Search for the cell housing the specified text and yield its [X, Y] center coordinate. 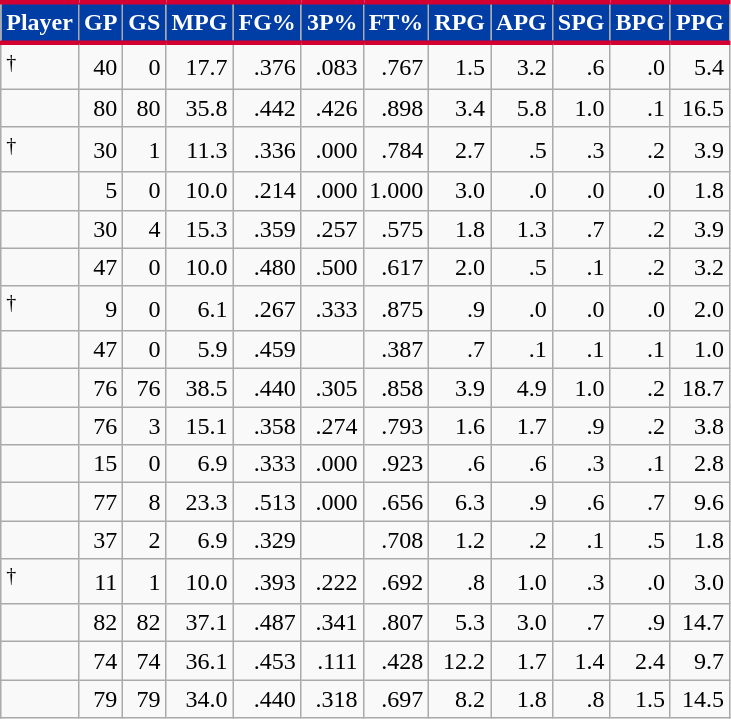
.459 [267, 350]
.083 [332, 66]
FG% [267, 22]
1.2 [460, 540]
.274 [332, 426]
4 [144, 229]
.428 [396, 661]
MPG [200, 22]
5.9 [200, 350]
8.2 [460, 699]
.257 [332, 229]
3.4 [460, 108]
BPG [640, 22]
GP [100, 22]
.480 [267, 267]
2.8 [700, 464]
.697 [396, 699]
FT% [396, 22]
.513 [267, 502]
5 [100, 191]
34.0 [200, 699]
1.3 [522, 229]
9 [100, 308]
.784 [396, 150]
3 [144, 426]
.376 [267, 66]
.336 [267, 150]
.875 [396, 308]
18.7 [700, 388]
4.9 [522, 388]
37 [100, 540]
SPG [581, 22]
3P% [332, 22]
.487 [267, 623]
Player [40, 22]
6.1 [200, 308]
2.4 [640, 661]
.214 [267, 191]
11.3 [200, 150]
.222 [332, 582]
38.5 [200, 388]
3.8 [700, 426]
14.7 [700, 623]
GS [144, 22]
.858 [396, 388]
RPG [460, 22]
1.6 [460, 426]
.318 [332, 699]
.453 [267, 661]
.692 [396, 582]
15 [100, 464]
.617 [396, 267]
.426 [332, 108]
.807 [396, 623]
5.8 [522, 108]
.793 [396, 426]
11 [100, 582]
.358 [267, 426]
.305 [332, 388]
9.7 [700, 661]
23.3 [200, 502]
77 [100, 502]
2 [144, 540]
1.4 [581, 661]
.387 [396, 350]
.111 [332, 661]
8 [144, 502]
14.5 [700, 699]
.898 [396, 108]
.393 [267, 582]
6.3 [460, 502]
.442 [267, 108]
.708 [396, 540]
APG [522, 22]
5.3 [460, 623]
35.8 [200, 108]
.329 [267, 540]
9.6 [700, 502]
.500 [332, 267]
40 [100, 66]
12.2 [460, 661]
16.5 [700, 108]
PPG [700, 22]
15.3 [200, 229]
17.7 [200, 66]
36.1 [200, 661]
.767 [396, 66]
.267 [267, 308]
.923 [396, 464]
.656 [396, 502]
5.4 [700, 66]
15.1 [200, 426]
.575 [396, 229]
2.7 [460, 150]
1.000 [396, 191]
.359 [267, 229]
.341 [332, 623]
37.1 [200, 623]
